Provide the (x, y) coordinate of the cell's center where the given text is located.  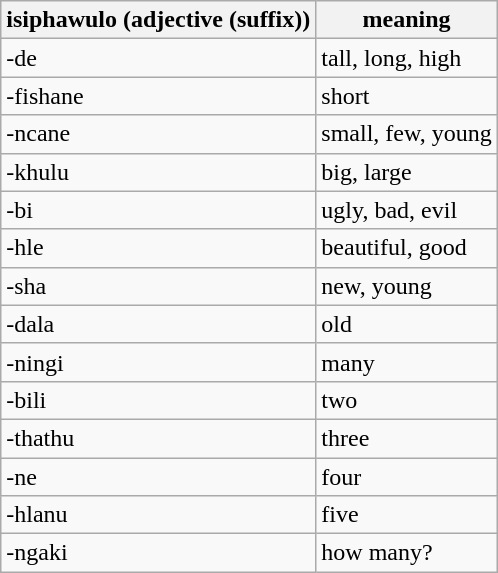
-thathu (158, 438)
-ningi (158, 362)
-sha (158, 286)
new, young (406, 286)
-ngaki (158, 553)
three (406, 438)
big, large (406, 172)
-de (158, 58)
-khulu (158, 172)
beautiful, good (406, 248)
-hlanu (158, 515)
how many? (406, 553)
five (406, 515)
isiphawulo (adjective (suffix)) (158, 20)
-ne (158, 477)
short (406, 96)
tall, long, high (406, 58)
-ncane (158, 134)
many (406, 362)
four (406, 477)
ugly, bad, evil (406, 210)
-fishane (158, 96)
-bi (158, 210)
old (406, 324)
two (406, 400)
-dala (158, 324)
-hle (158, 248)
-bili (158, 400)
meaning (406, 20)
small, few, young (406, 134)
